Locate the cell with the specified text and output its [x, y] center coordinate. 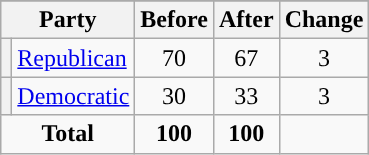
Change [324, 20]
Democratic [74, 96]
67 [246, 58]
After [246, 20]
Before [174, 20]
Total [68, 134]
70 [174, 58]
Republican [74, 58]
30 [174, 96]
Party [68, 20]
33 [246, 96]
